Pinpoint the cell where the given text exists, returning its (x, y) midpoint coordinate. 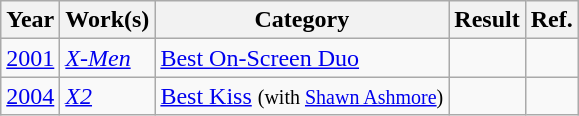
2001 (30, 58)
X-Men (108, 58)
Result (487, 20)
Category (302, 20)
Best Kiss (with Shawn Ashmore) (302, 96)
Ref. (552, 20)
Year (30, 20)
X2 (108, 96)
Best On-Screen Duo (302, 58)
Work(s) (108, 20)
2004 (30, 96)
